Identify which cell holds the provided text, then report its [x, y] central coordinate. 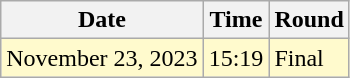
Final [309, 58]
Time [236, 20]
Date [102, 20]
November 23, 2023 [102, 58]
15:19 [236, 58]
Round [309, 20]
